Capture the cell that displays the provided text and extract its (x, y) central coordinate. 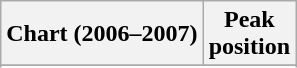
Chart (2006–2007) (102, 34)
Peakposition (249, 34)
